Output the [x, y] coordinate of the center of the cell containing the given text.  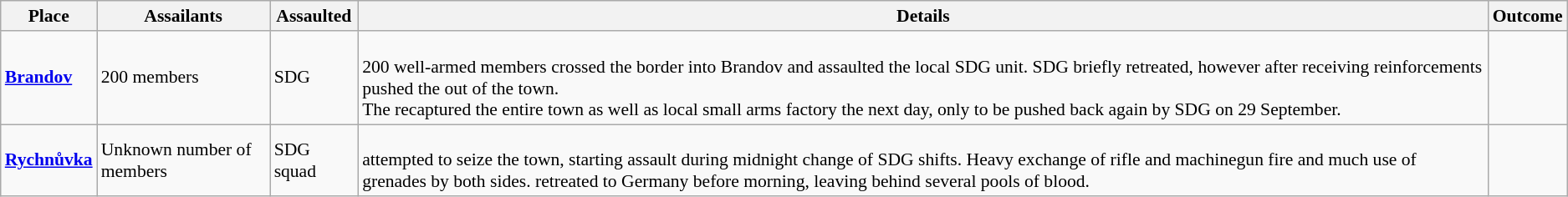
200 members [184, 78]
Outcome [1528, 16]
Assailants [184, 16]
Assaulted [314, 16]
SDG [314, 78]
Unknown number of members [184, 160]
SDG squad [314, 160]
Brandov [49, 78]
Place [49, 16]
Rychnůvka [49, 160]
Details [923, 16]
